Pinpoint the cell where the given text exists, returning its (x, y) midpoint coordinate. 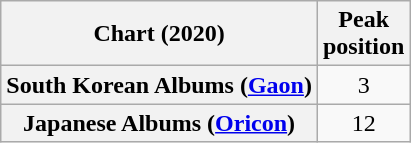
Chart (2020) (160, 34)
12 (363, 123)
Peakposition (363, 34)
Japanese Albums (Oricon) (160, 123)
South Korean Albums (Gaon) (160, 85)
3 (363, 85)
